Search for the cell housing the specified text and yield its [x, y] center coordinate. 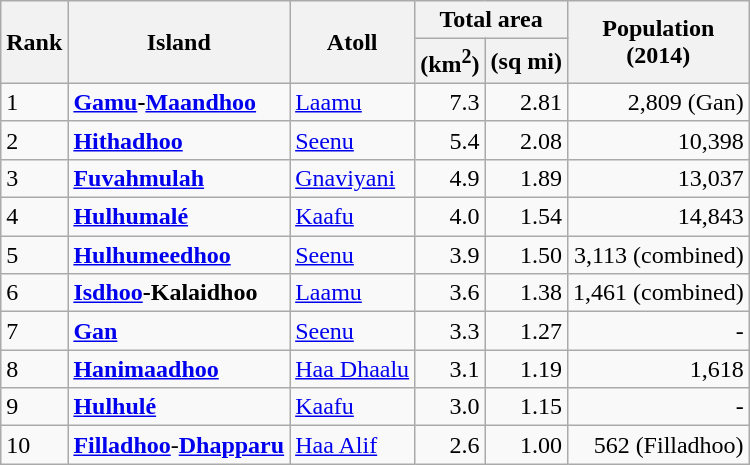
2.81 [526, 102]
1,618 [658, 369]
Hithadhoo [179, 140]
3.6 [450, 293]
Hanimaadhoo [179, 369]
Hulhumalé [179, 217]
Gnaviyani [352, 178]
1.19 [526, 369]
Haa Dhaalu [352, 369]
2.08 [526, 140]
10,398 [658, 140]
1.27 [526, 331]
Total area [492, 20]
Population(2014) [658, 42]
1.38 [526, 293]
8 [34, 369]
4.0 [450, 217]
10 [34, 445]
3,113 (combined) [658, 255]
Isdhoo-Kalaidhoo [179, 293]
4.9 [450, 178]
Island [179, 42]
562 (Filladhoo) [658, 445]
1.50 [526, 255]
5.4 [450, 140]
4 [34, 217]
2,809 (Gan) [658, 102]
Filladhoo-Dhapparu [179, 445]
13,037 [658, 178]
2 [34, 140]
Fuvahmulah [179, 178]
(sq mi) [526, 62]
(km2) [450, 62]
1.54 [526, 217]
Gan [179, 331]
9 [34, 407]
Haa Alif [352, 445]
7 [34, 331]
1.00 [526, 445]
3.9 [450, 255]
Hulhulé [179, 407]
3.3 [450, 331]
5 [34, 255]
Rank [34, 42]
2.6 [450, 445]
6 [34, 293]
3.0 [450, 407]
1.89 [526, 178]
Hulhumeedhoo [179, 255]
14,843 [658, 217]
Atoll [352, 42]
1 [34, 102]
Gamu-Maandhoo [179, 102]
7.3 [450, 102]
1.15 [526, 407]
3.1 [450, 369]
3 [34, 178]
1,461 (combined) [658, 293]
